Search for the cell housing the specified text and yield its (x, y) center coordinate. 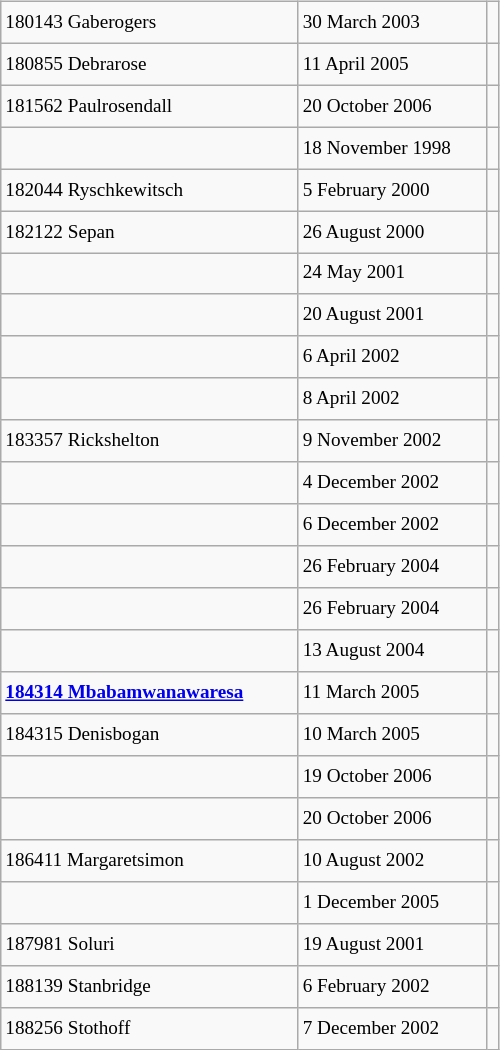
7 December 2002 (392, 1028)
186411 Margaretsimon (150, 861)
24 May 2001 (392, 274)
188139 Stanbridge (150, 986)
182044 Ryschkewitsch (150, 190)
8 April 2002 (392, 399)
4 December 2002 (392, 483)
187981 Soluri (150, 944)
188256 Stothoff (150, 1028)
1 December 2005 (392, 902)
10 March 2005 (392, 735)
184314 Mbabamwanawaresa (150, 693)
18 November 1998 (392, 148)
5 February 2000 (392, 190)
20 August 2001 (392, 315)
180143 Gaberogers (150, 22)
11 March 2005 (392, 693)
11 April 2005 (392, 64)
6 April 2002 (392, 357)
6 December 2002 (392, 525)
19 October 2006 (392, 777)
182122 Sepan (150, 232)
30 March 2003 (392, 22)
13 August 2004 (392, 651)
19 August 2001 (392, 944)
184315 Denisbogan (150, 735)
183357 Rickshelton (150, 441)
181562 Paulrosendall (150, 106)
180855 Debrarose (150, 64)
10 August 2002 (392, 861)
26 August 2000 (392, 232)
6 February 2002 (392, 986)
9 November 2002 (392, 441)
